Pinpoint the cell where the given text exists, returning its (x, y) midpoint coordinate. 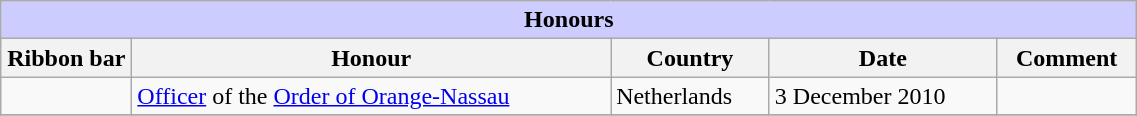
Honour (372, 58)
Ribbon bar (66, 58)
Officer of the Order of Orange-Nassau (372, 96)
Country (690, 58)
Honours (569, 20)
Netherlands (690, 96)
Date (882, 58)
Comment (1066, 58)
3 December 2010 (882, 96)
